Pinpoint the cell where the given text exists, returning its (X, Y) midpoint coordinate. 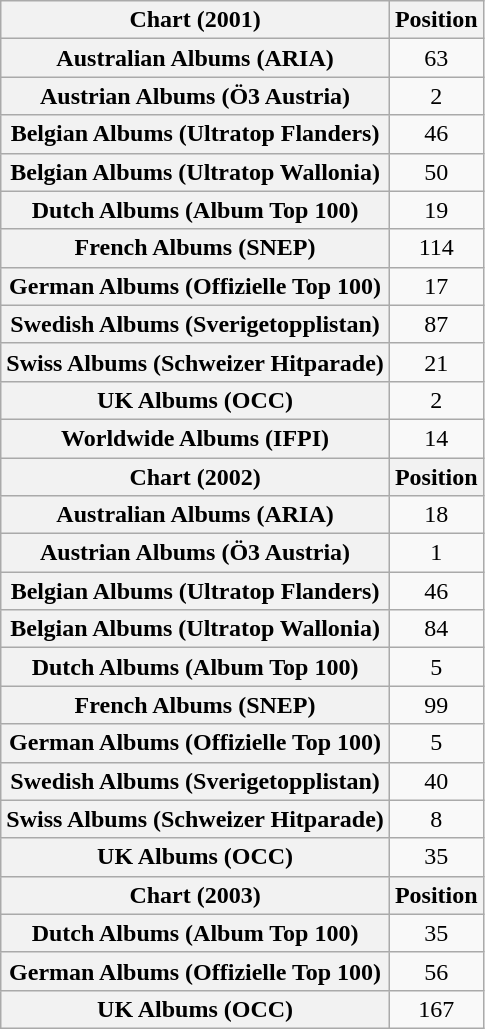
87 (436, 324)
114 (436, 248)
19 (436, 210)
63 (436, 58)
167 (436, 1009)
50 (436, 172)
Chart (2002) (196, 477)
56 (436, 971)
14 (436, 438)
21 (436, 362)
Chart (2001) (196, 20)
18 (436, 515)
99 (436, 705)
Chart (2003) (196, 895)
17 (436, 286)
84 (436, 629)
1 (436, 553)
8 (436, 819)
Worldwide Albums (IFPI) (196, 438)
40 (436, 781)
